Extract the [x, y] coordinate from the center of the cell holding the provided text.  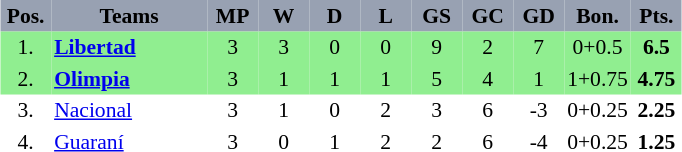
1+0.75 [598, 79]
W [284, 16]
MP [232, 16]
5 [436, 79]
L [386, 16]
3. [26, 111]
Pts. [656, 16]
GD [538, 16]
Nacional [129, 111]
-3 [538, 111]
GS [436, 16]
6.5 [656, 48]
9 [436, 48]
2. [26, 79]
Teams [129, 16]
6 [488, 111]
4.75 [656, 79]
0+0.5 [598, 48]
Bon. [598, 16]
4 [488, 79]
0+0.25 [598, 111]
1. [26, 48]
GC [488, 16]
Libertad [129, 48]
Pos. [26, 16]
7 [538, 48]
D [334, 16]
Olimpia [129, 79]
2.25 [656, 111]
